Output the [X, Y] coordinate of the center of the cell containing the given text.  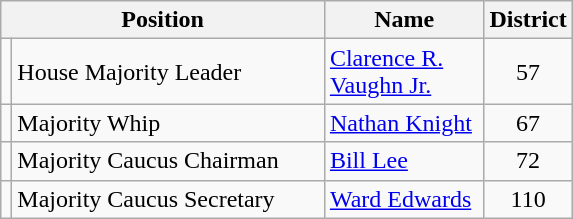
Majority Whip [168, 123]
57 [528, 72]
Bill Lee [404, 161]
House Majority Leader [168, 72]
Majority Caucus Secretary [168, 199]
67 [528, 123]
District [528, 20]
Clarence R. Vaughn Jr. [404, 72]
72 [528, 161]
Nathan Knight [404, 123]
110 [528, 199]
Majority Caucus Chairman [168, 161]
Name [404, 20]
Position [163, 20]
Ward Edwards [404, 199]
